For the text-containing cell, return its midpoint in (x, y) coordinate format. 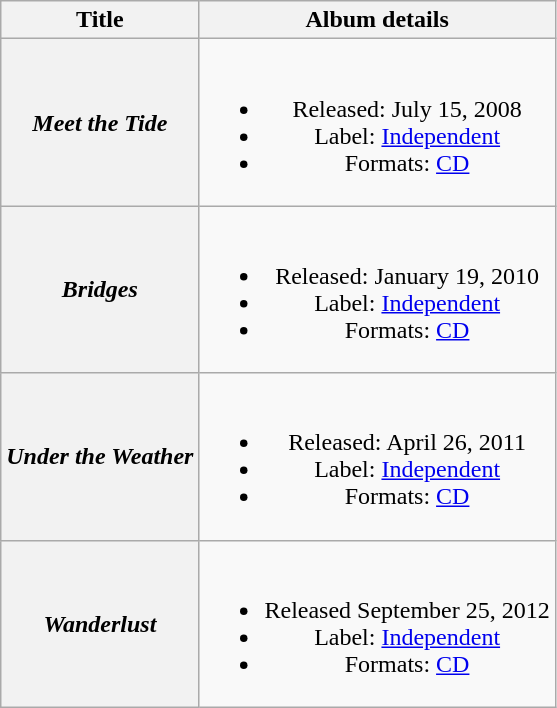
Bridges (100, 290)
Released: July 15, 2008Label: IndependentFormats: CD (377, 122)
Wanderlust (100, 624)
Under the Weather (100, 456)
Meet the Tide (100, 122)
Released: January 19, 2010Label: IndependentFormats: CD (377, 290)
Released: April 26, 2011Label: IndependentFormats: CD (377, 456)
Album details (377, 20)
Released September 25, 2012Label: IndependentFormats: CD (377, 624)
Title (100, 20)
